Return the [x, y] coordinate for the center point of the cell that contains the specified text.  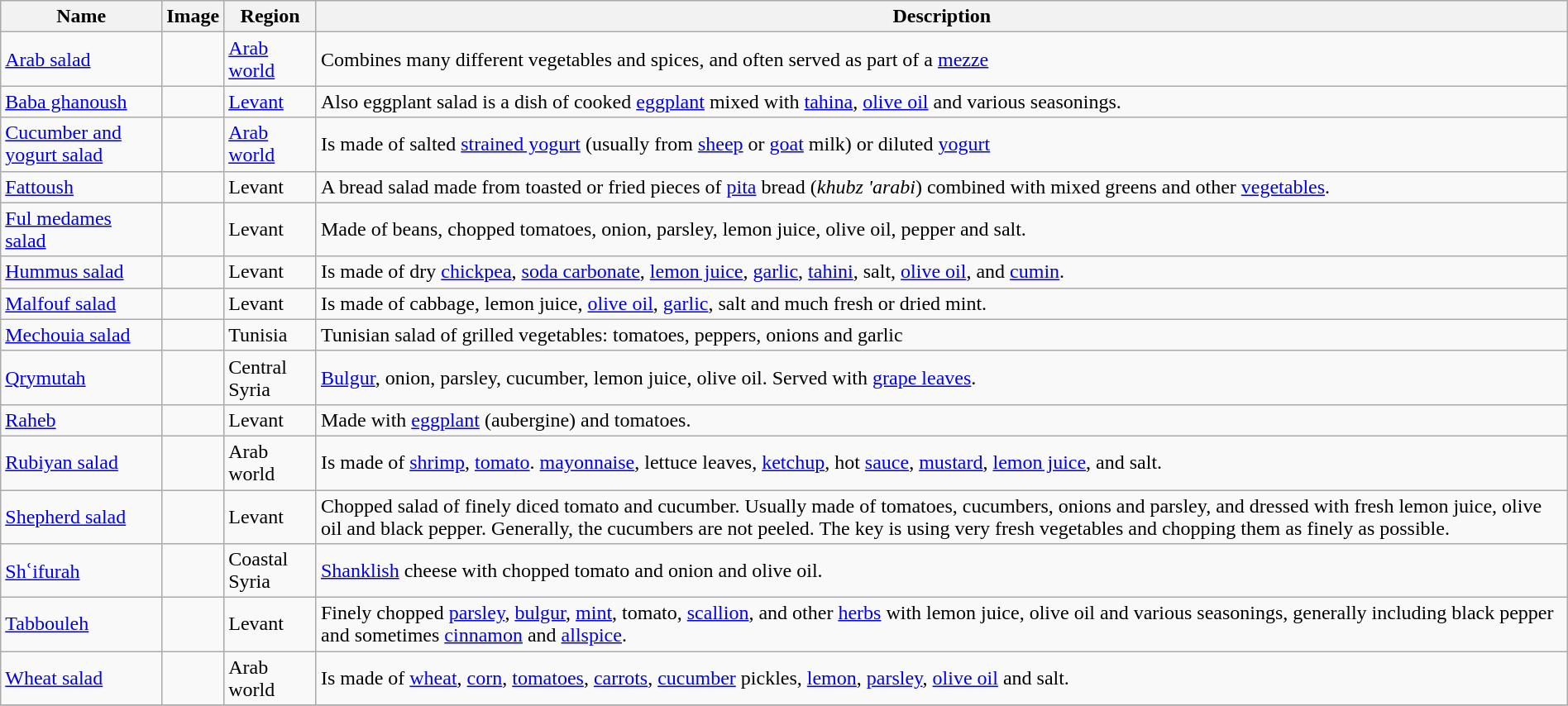
Arab salad [81, 60]
Also eggplant salad is a dish of cooked eggplant mixed with tahina, olive oil and various seasonings. [941, 102]
Cucumber and yogurt salad [81, 144]
Name [81, 17]
Is made of wheat, corn, tomatoes, carrots, cucumber pickles, lemon, parsley, olive oil and salt. [941, 678]
Made of beans, chopped tomatoes, onion, parsley, lemon juice, olive oil, pepper and salt. [941, 230]
Coastal Syria [270, 570]
Description [941, 17]
Image [194, 17]
Tabbouleh [81, 625]
Raheb [81, 420]
Shʿifurah [81, 570]
Is made of salted strained yogurt (usually from sheep or goat milk) or diluted yogurt [941, 144]
Tunisian salad of grilled vegetables: tomatoes, peppers, onions and garlic [941, 335]
Qrymutah [81, 377]
Combines many different vegetables and spices, and often served as part of a mezze [941, 60]
Wheat salad [81, 678]
Tunisia [270, 335]
Shepherd salad [81, 516]
Is made of shrimp, tomato. mayonnaise, lettuce leaves, ketchup, hot sauce, mustard, lemon juice, and salt. [941, 463]
Central Syria [270, 377]
Bulgur, onion, parsley, cucumber, lemon juice, olive oil. Served with grape leaves. [941, 377]
Ful medames salad [81, 230]
Fattoush [81, 187]
Hummus salad [81, 272]
Mechouia salad [81, 335]
Rubiyan salad [81, 463]
Made with eggplant (aubergine) and tomatoes. [941, 420]
Region [270, 17]
Is made of dry chickpea, soda carbonate, lemon juice, garlic, tahini, salt, olive oil, and cumin. [941, 272]
Is made of cabbage, lemon juice, olive oil, garlic, salt and much fresh or dried mint. [941, 303]
Shanklish cheese with chopped tomato and onion and olive oil. [941, 570]
Baba ghanoush [81, 102]
Malfouf salad [81, 303]
A bread salad made from toasted or fried pieces of pita bread (khubz 'arabi) combined with mixed greens and other vegetables. [941, 187]
